Find where the given text appears and provide that cell's center as [X, Y] coordinate. 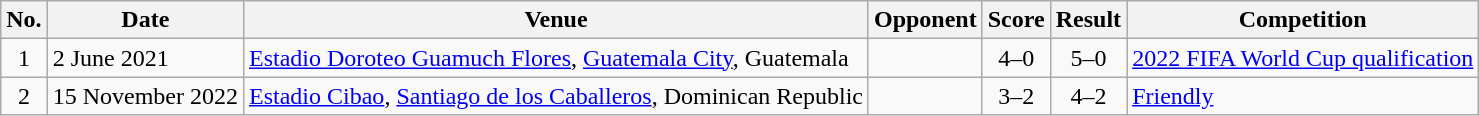
Competition [1303, 20]
Result [1088, 20]
No. [24, 20]
15 November 2022 [145, 96]
Opponent [925, 20]
2022 FIFA World Cup qualification [1303, 58]
Venue [556, 20]
5–0 [1088, 58]
Friendly [1303, 96]
2 June 2021 [145, 58]
Estadio Cibao, Santiago de los Caballeros, Dominican Republic [556, 96]
4–2 [1088, 96]
4–0 [1016, 58]
Score [1016, 20]
2 [24, 96]
1 [24, 58]
Date [145, 20]
3–2 [1016, 96]
Estadio Doroteo Guamuch Flores, Guatemala City, Guatemala [556, 58]
